Capture the cell that displays the provided text and extract its (x, y) central coordinate. 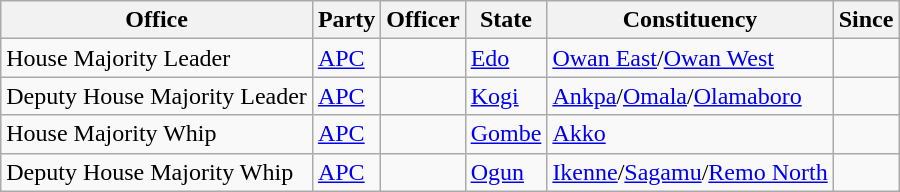
State (506, 20)
Kogi (506, 96)
Gombe (506, 134)
Office (157, 20)
House Majority Leader (157, 58)
Akko (690, 134)
Since (866, 20)
Ankpa/Omala/Olamaboro (690, 96)
Deputy House Majority Whip (157, 172)
Party (346, 20)
Constituency (690, 20)
House Majority Whip (157, 134)
Edo (506, 58)
Owan East/Owan West (690, 58)
Ikenne/Sagamu/Remo North (690, 172)
Deputy House Majority Leader (157, 96)
Officer (423, 20)
Ogun (506, 172)
